Return the (x, y) coordinate for the center point of the cell that contains the specified text.  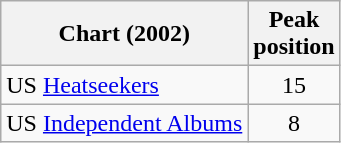
US Heatseekers (124, 85)
15 (294, 85)
Chart (2002) (124, 34)
8 (294, 123)
US Independent Albums (124, 123)
Peakposition (294, 34)
